Return [x, y] of the center of cell containing provided text 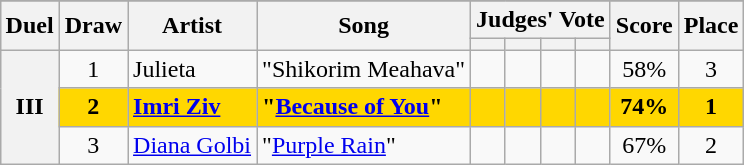
Duel [30, 26]
Place [711, 26]
Imri Ziv [192, 107]
67% [644, 145]
Score [644, 26]
58% [644, 69]
Judges' Vote [541, 20]
III [30, 107]
Song [364, 26]
"Because of You" [364, 107]
Draw [93, 26]
Diana Golbi [192, 145]
74% [644, 107]
"Shikorim Meahava" [364, 69]
Artist [192, 26]
Julieta [192, 69]
"Purple Rain" [364, 145]
